Provide the (X, Y) coordinate of the cell's center where the given text is located.  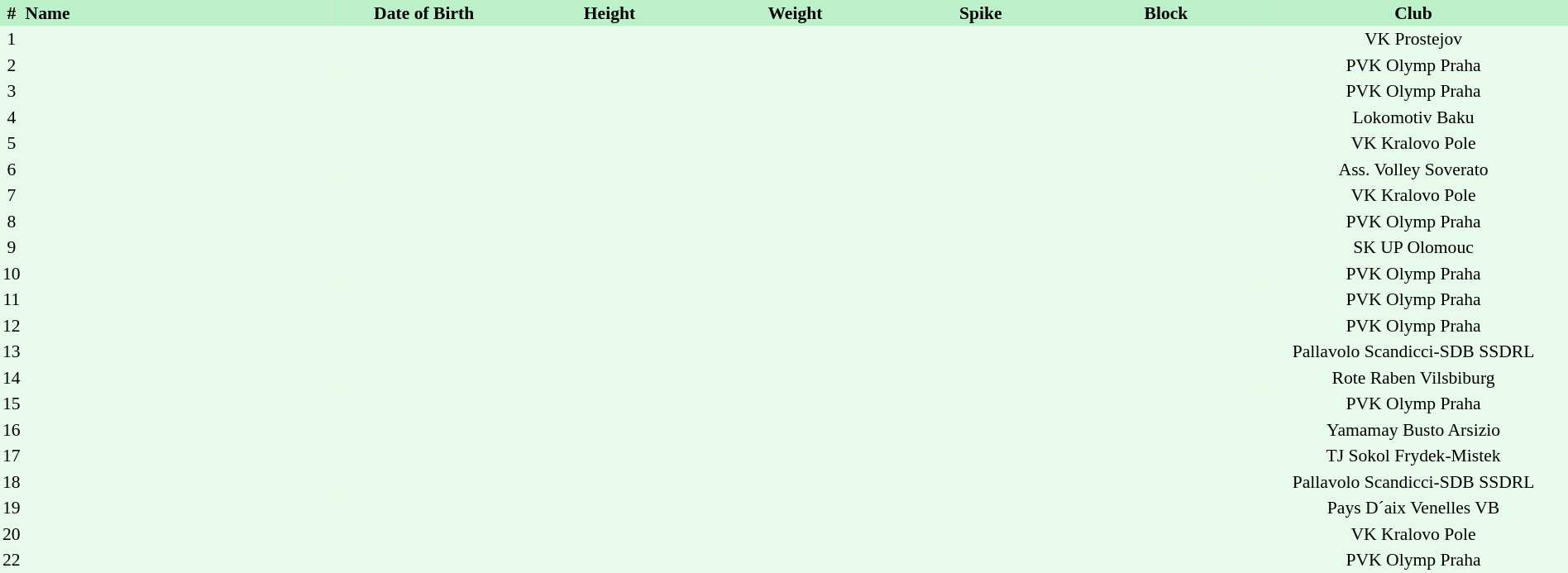
Ass. Volley Soverato (1413, 170)
7 (12, 195)
Name (177, 13)
Weight (795, 13)
16 (12, 430)
9 (12, 248)
14 (12, 378)
VK Prostejov (1413, 40)
Rote Raben Vilsbiburg (1413, 378)
10 (12, 274)
Pays D´aix Venelles VB (1413, 508)
4 (12, 117)
1 (12, 40)
6 (12, 170)
Date of Birth (424, 13)
SK UP Olomouc (1413, 248)
15 (12, 403)
2 (12, 65)
Club (1413, 13)
Lokomotiv Baku (1413, 117)
12 (12, 326)
17 (12, 456)
11 (12, 299)
Spike (981, 13)
TJ Sokol Frydek-Mistek (1413, 456)
3 (12, 91)
20 (12, 534)
Height (610, 13)
8 (12, 222)
13 (12, 352)
18 (12, 482)
# (12, 13)
Block (1166, 13)
5 (12, 144)
19 (12, 508)
Yamamay Busto Arsizio (1413, 430)
